Capture the cell that displays the provided text and extract its (x, y) central coordinate. 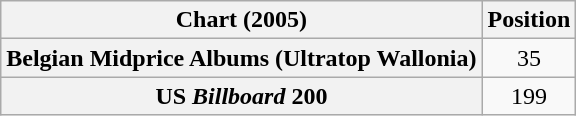
35 (529, 58)
199 (529, 96)
Position (529, 20)
US Billboard 200 (242, 96)
Chart (2005) (242, 20)
Belgian Midprice Albums (Ultratop Wallonia) (242, 58)
